Locate the cell with the specified text and output its [X, Y] center coordinate. 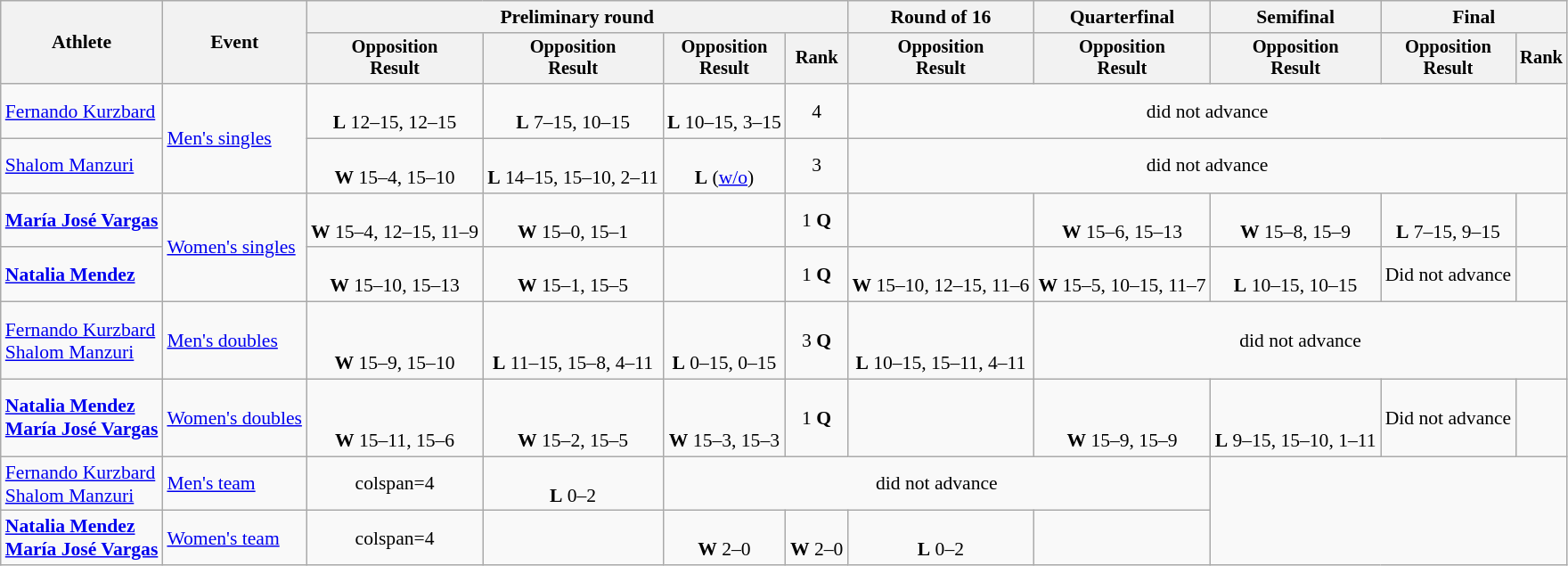
L 7–15, 9–15 [1449, 221]
W 15–10, 12–15, 11–6 [941, 275]
Event [234, 43]
3 Q [816, 340]
W 15–9, 15–10 [395, 340]
Preliminary round [577, 17]
L 9–15, 15–10, 1–11 [1295, 419]
W 15–5, 10–15, 11–7 [1122, 275]
L 14–15, 15–10, 2–11 [573, 166]
4 [816, 111]
W 15–3, 15–3 [724, 419]
María José Vargas [82, 221]
W 15–4, 15–10 [395, 166]
Final [1474, 17]
W 15–2, 15–5 [573, 419]
W 15–1, 15–5 [573, 275]
Men's doubles [234, 340]
Semifinal [1295, 17]
Men's singles [234, 138]
W 15–9, 15–9 [1122, 419]
W 15–8, 15–9 [1295, 221]
Women's team [234, 538]
Fernando Kurzbard [82, 111]
L 12–15, 12–15 [395, 111]
W 15–0, 15–1 [573, 221]
W 15–6, 15–13 [1122, 221]
Quarterfinal [1122, 17]
L 11–15, 15–8, 4–11 [573, 340]
L 10–15, 10–15 [1295, 275]
Natalia Mendez [82, 275]
W 15–4, 12–15, 11–9 [395, 221]
L 10–15, 15–11, 4–11 [941, 340]
W 15–10, 15–13 [395, 275]
W 15–11, 15–6 [395, 419]
Women's doubles [234, 419]
L (w/o) [724, 166]
L 10–15, 3–15 [724, 111]
Women's singles [234, 248]
Shalom Manzuri [82, 166]
L 7–15, 10–15 [573, 111]
3 [816, 166]
Round of 16 [941, 17]
L 0–15, 0–15 [724, 340]
Men's team [234, 483]
Athlete [82, 43]
